Find where the given text appears and provide that cell's center as (X, Y) coordinate. 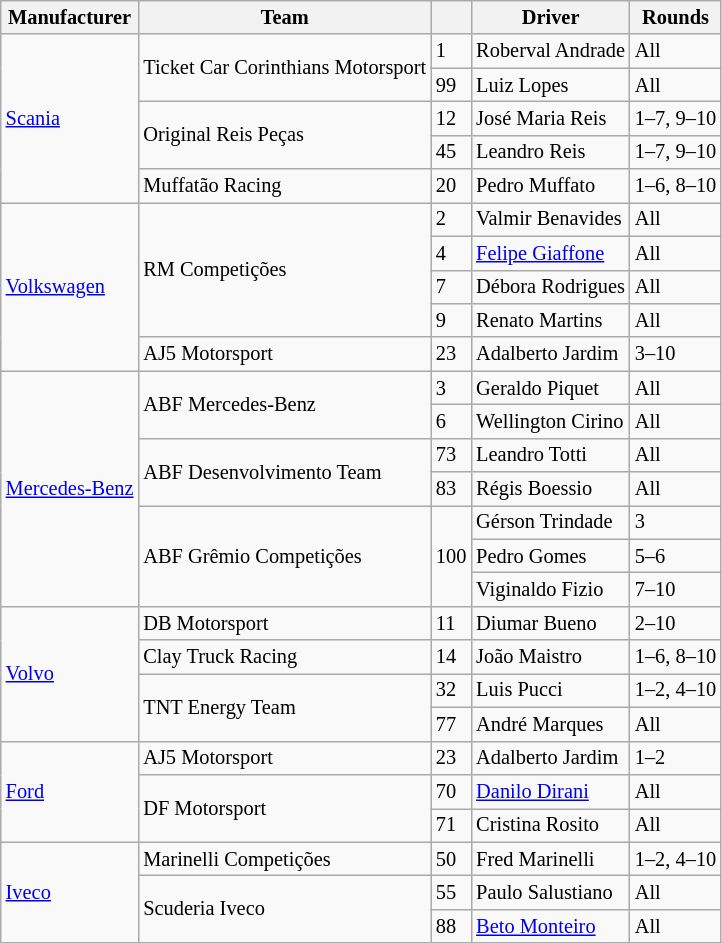
Cristina Rosito (550, 825)
Débora Rodrigues (550, 287)
4 (451, 253)
Team (284, 17)
71 (451, 825)
3–10 (676, 354)
7 (451, 287)
ABF Grêmio Competições (284, 556)
Ford (70, 792)
Geraldo Piquet (550, 388)
2–10 (676, 623)
Marinelli Competições (284, 859)
Manufacturer (70, 17)
Gérson Trindade (550, 522)
Roberval Andrade (550, 51)
2 (451, 219)
Muffatão Racing (284, 186)
77 (451, 724)
83 (451, 489)
20 (451, 186)
1–2 (676, 758)
Rounds (676, 17)
Iveco (70, 892)
Diumar Bueno (550, 623)
Valmir Benavides (550, 219)
6 (451, 421)
70 (451, 791)
RM Competições (284, 270)
ABF Mercedes-Benz (284, 404)
5–6 (676, 556)
José Maria Reis (550, 118)
Fred Marinelli (550, 859)
100 (451, 556)
12 (451, 118)
14 (451, 657)
88 (451, 926)
Pedro Muffato (550, 186)
Scania (70, 118)
7–10 (676, 589)
João Maistro (550, 657)
TNT Energy Team (284, 706)
1 (451, 51)
50 (451, 859)
Driver (550, 17)
Luis Pucci (550, 690)
32 (451, 690)
Felipe Giaffone (550, 253)
55 (451, 892)
73 (451, 455)
Luiz Lopes (550, 85)
Régis Boessio (550, 489)
Leandro Totti (550, 455)
André Marques (550, 724)
Scuderia Iveco (284, 908)
99 (451, 85)
45 (451, 152)
Clay Truck Racing (284, 657)
Mercedes-Benz (70, 489)
Viginaldo Fizio (550, 589)
Volkswagen (70, 286)
Pedro Gomes (550, 556)
Renato Martins (550, 320)
Danilo Dirani (550, 791)
DF Motorsport (284, 808)
Leandro Reis (550, 152)
Beto Monteiro (550, 926)
Volvo (70, 674)
Paulo Salustiano (550, 892)
Ticket Car Corinthians Motorsport (284, 68)
11 (451, 623)
ABF Desenvolvimento Team (284, 472)
DB Motorsport (284, 623)
Wellington Cirino (550, 421)
9 (451, 320)
Original Reis Peças (284, 134)
